Locate the cell with the specified text and output its [X, Y] center coordinate. 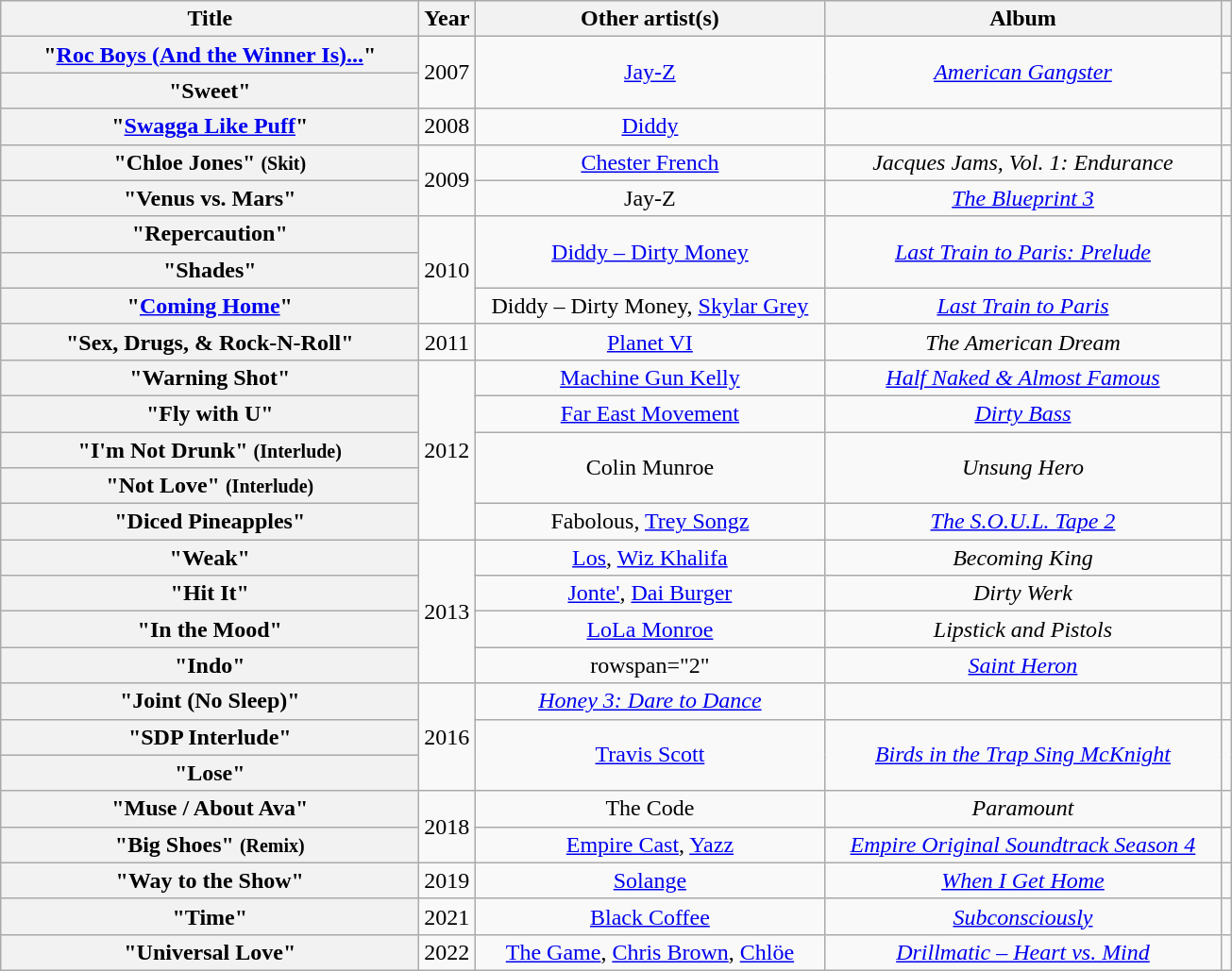
Jonte', Dai Burger [650, 594]
Colin Munroe [650, 468]
The S.O.U.L. Tape 2 [1023, 522]
"Roc Boys (And the Winner Is)..." [210, 55]
"Lose" [210, 773]
Drillmatic – Heart vs. Mind [1023, 952]
The American Dream [1023, 342]
Title [210, 19]
2018 [447, 827]
Album [1023, 19]
"Coming Home" [210, 306]
Honey 3: Dare to Dance [650, 701]
"Muse / About Ava" [210, 809]
"In the Mood" [210, 629]
Fabolous, Trey Songz [650, 522]
The Code [650, 809]
rowspan="2" [650, 665]
Subconsciously [1023, 916]
Year [447, 19]
"I'm Not Drunk" (Interlude) [210, 450]
Travis Scott [650, 755]
"Hit It" [210, 594]
Unsung Hero [1023, 468]
"Universal Love" [210, 952]
Last Train to Paris: Prelude [1023, 252]
Empire Original Soundtrack Season 4 [1023, 845]
Empire Cast, Yazz [650, 845]
Diddy [650, 126]
Diddy – Dirty Money [650, 252]
"Fly with U" [210, 413]
"Indo" [210, 665]
Solange [650, 880]
Jacques Jams, Vol. 1: Endurance [1023, 162]
"Sweet" [210, 91]
The Game, Chris Brown, Chlöe [650, 952]
"Way to the Show" [210, 880]
2011 [447, 342]
"Time" [210, 916]
"SDP Interlude" [210, 737]
Machine Gun Kelly [650, 377]
"Joint (No Sleep)" [210, 701]
"Venus vs. Mars" [210, 198]
"Weak" [210, 558]
Saint Heron [1023, 665]
"Diced Pineapples" [210, 522]
2016 [447, 737]
2022 [447, 952]
Planet VI [650, 342]
Other artist(s) [650, 19]
The Blueprint 3 [1023, 198]
2019 [447, 880]
2007 [447, 73]
"Swagga Like Puff" [210, 126]
"Not Love" (Interlude) [210, 486]
"Sex, Drugs, & Rock-N-Roll" [210, 342]
2012 [447, 449]
Paramount [1023, 809]
"Shades" [210, 270]
Last Train to Paris [1023, 306]
"Chloe Jones" (Skit) [210, 162]
Far East Movement [650, 413]
2009 [447, 180]
Diddy – Dirty Money, Skylar Grey [650, 306]
Chester French [650, 162]
Lipstick and Pistols [1023, 629]
"Repercaution" [210, 234]
Black Coffee [650, 916]
Becoming King [1023, 558]
2010 [447, 270]
"Big Shoes" (Remix) [210, 845]
Birds in the Trap Sing McKnight [1023, 755]
Half Naked & Almost Famous [1023, 377]
Los, Wiz Khalifa [650, 558]
"Warning Shot" [210, 377]
American Gangster [1023, 73]
2008 [447, 126]
Dirty Bass [1023, 413]
2021 [447, 916]
Dirty Werk [1023, 594]
When I Get Home [1023, 880]
LoLa Monroe [650, 629]
2013 [447, 611]
